Provide the (x, y) coordinate of the cell's center where the given text is located.  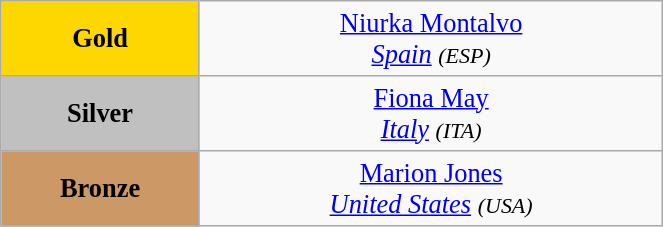
Niurka MontalvoSpain (ESP) (430, 38)
Silver (100, 112)
Fiona MayItaly (ITA) (430, 112)
Bronze (100, 188)
Gold (100, 38)
Marion JonesUnited States (USA) (430, 188)
